Detect which cell encompasses the target text, then output its (X, Y) center coordinate. 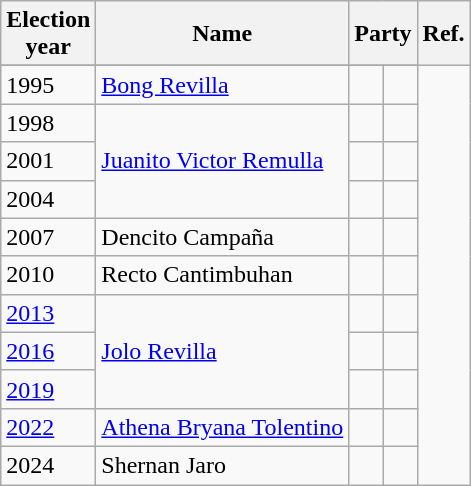
Electionyear (48, 34)
Juanito Victor Remulla (222, 161)
1995 (48, 85)
2019 (48, 389)
2013 (48, 313)
2022 (48, 427)
Party (383, 34)
2024 (48, 465)
2007 (48, 237)
Shernan Jaro (222, 465)
1998 (48, 123)
Bong Revilla (222, 85)
Ref. (444, 34)
Jolo Revilla (222, 351)
Athena Bryana Tolentino (222, 427)
Name (222, 34)
2004 (48, 199)
Dencito Campaña (222, 237)
Recto Cantimbuhan (222, 275)
2016 (48, 351)
2010 (48, 275)
2001 (48, 161)
